Determine the [X, Y] coordinate at the center of the cell enclosing the given text.  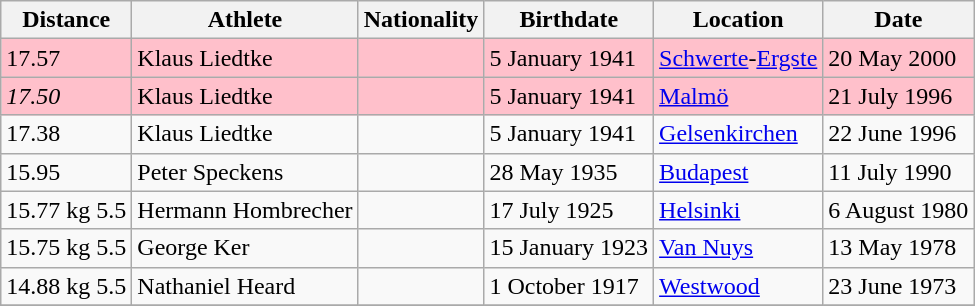
17.38 [66, 134]
15.95 [66, 172]
1 October 1917 [569, 286]
Malmö [738, 96]
20 May 2000 [898, 58]
Birthdate [569, 20]
15.77 kg 5.5 [66, 210]
15 January 1923 [569, 248]
Schwerte-Ergste [738, 58]
17 July 1925 [569, 210]
28 May 1935 [569, 172]
13 May 1978 [898, 248]
Distance [66, 20]
17.57 [66, 58]
Nationality [421, 20]
Athlete [245, 20]
15.75 kg 5.5 [66, 248]
Peter Speckens [245, 172]
Budapest [738, 172]
17.50 [66, 96]
Hermann Hombrecher [245, 210]
Gelsenkirchen [738, 134]
11 July 1990 [898, 172]
14.88 kg 5.5 [66, 286]
23 June 1973 [898, 286]
Nathaniel Heard [245, 286]
6 August 1980 [898, 210]
George Ker [245, 248]
Date [898, 20]
21 July 1996 [898, 96]
Van Nuys [738, 248]
Helsinki [738, 210]
22 June 1996 [898, 134]
Location [738, 20]
Westwood [738, 286]
